Detect which cell encompasses the target text, then output its (x, y) center coordinate. 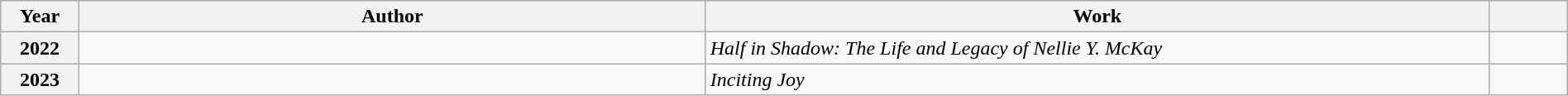
Author (392, 17)
2023 (40, 79)
Work (1097, 17)
Year (40, 17)
Inciting Joy (1097, 79)
Half in Shadow: The Life and Legacy of Nellie Y. McKay (1097, 48)
2022 (40, 48)
